Provide the [x, y] coordinate of the cell's center where the given text is located.  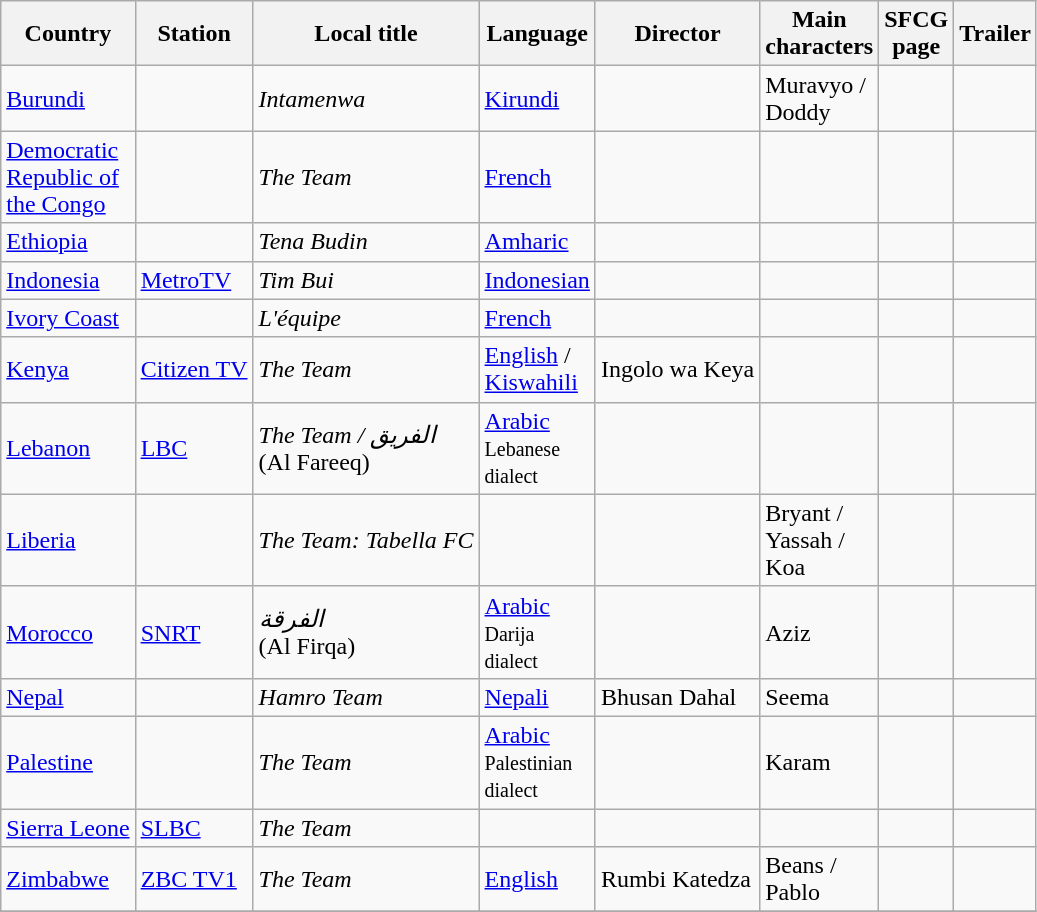
Beans / Pablo [820, 880]
Morocco [68, 632]
Amharic [537, 242]
Intamenwa [366, 98]
MetroTV [194, 280]
Bryant / Yassah / Koa [820, 540]
Burundi [68, 98]
L'équipe [366, 318]
الفرقة (Al Firqa) [366, 632]
Democratic Republic of the Congo [68, 177]
SFCG page [916, 34]
Director [677, 34]
Ethiopia [68, 242]
Indonesia [68, 280]
Lebanon [68, 448]
Indonesian [537, 280]
Bhusan Dahal [677, 697]
Karam [820, 762]
Kenya [68, 370]
ZBC TV1 [194, 880]
Hamro Team [366, 697]
Country [68, 34]
Arabic Lebanese dialect [537, 448]
Tim Bui [366, 280]
English / Kiswahili [537, 370]
Kirundi [537, 98]
Zimbabwe [68, 880]
Rumbi Katedza [677, 880]
Seema [820, 697]
Palestine [68, 762]
LBC [194, 448]
Station [194, 34]
Nepali [537, 697]
Arabic Darija dialect [537, 632]
Liberia [68, 540]
Main characters [820, 34]
Tena Budin [366, 242]
Trailer [996, 34]
The Team / الفريق (Al Fareeq) [366, 448]
Language [537, 34]
Ingolo wa Keya [677, 370]
Nepal [68, 697]
Local title [366, 34]
SLBC [194, 827]
English [537, 880]
SNRT [194, 632]
Aziz [820, 632]
The Team: Tabella FC [366, 540]
Muravyo / Doddy [820, 98]
Citizen TV [194, 370]
Sierra Leone [68, 827]
Ivory Coast [68, 318]
Arabic Palestinian dialect [537, 762]
